Locate the cell with the specified text and output its [x, y] center coordinate. 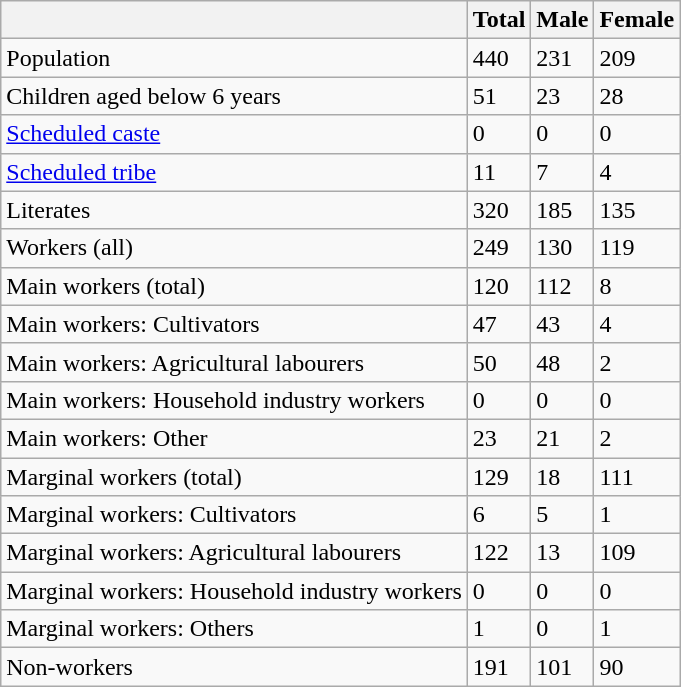
122 [499, 553]
Non-workers [234, 667]
Scheduled caste [234, 134]
Children aged below 6 years [234, 96]
21 [562, 438]
8 [637, 286]
Main workers: Agricultural labourers [234, 362]
101 [562, 667]
129 [499, 477]
Male [562, 20]
Main workers: Cultivators [234, 324]
120 [499, 286]
51 [499, 96]
47 [499, 324]
Marginal workers: Agricultural labourers [234, 553]
Main workers: Household industry workers [234, 400]
48 [562, 362]
Scheduled tribe [234, 172]
Marginal workers: Others [234, 629]
109 [637, 553]
Total [499, 20]
Main workers: Other [234, 438]
13 [562, 553]
440 [499, 58]
191 [499, 667]
Marginal workers: Cultivators [234, 515]
5 [562, 515]
130 [562, 248]
Workers (all) [234, 248]
11 [499, 172]
7 [562, 172]
135 [637, 210]
90 [637, 667]
185 [562, 210]
Marginal workers: Household industry workers [234, 591]
111 [637, 477]
112 [562, 286]
Population [234, 58]
18 [562, 477]
28 [637, 96]
50 [499, 362]
119 [637, 248]
Female [637, 20]
Main workers (total) [234, 286]
209 [637, 58]
Literates [234, 210]
6 [499, 515]
249 [499, 248]
320 [499, 210]
43 [562, 324]
Marginal workers (total) [234, 477]
231 [562, 58]
